Return the (X, Y) coordinate for the center point of the cell that contains the specified text.  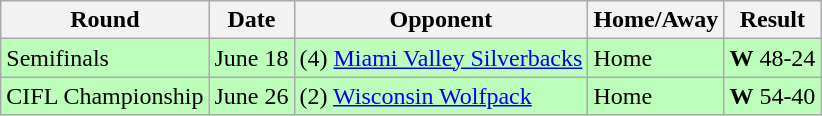
Opponent (441, 20)
(4) Miami Valley Silverbacks (441, 58)
CIFL Championship (105, 96)
June 18 (252, 58)
Date (252, 20)
Semifinals (105, 58)
W 54-40 (772, 96)
Home/Away (656, 20)
(2) Wisconsin Wolfpack (441, 96)
Result (772, 20)
June 26 (252, 96)
Round (105, 20)
W 48-24 (772, 58)
